Provide the (X, Y) coordinate of the cell's center where the given text is located.  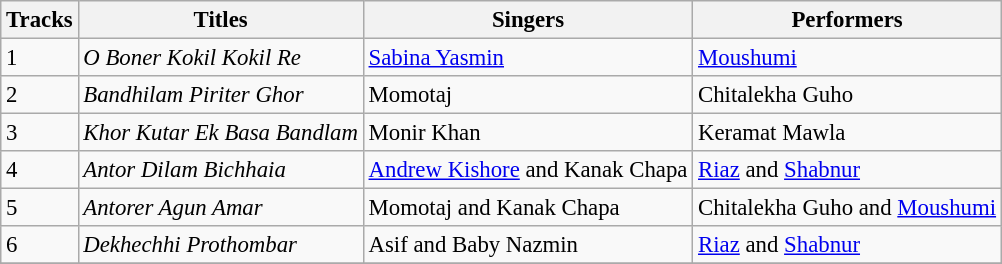
Titles (220, 20)
1 (40, 58)
4 (40, 170)
Dekhechhi Prothombar (220, 245)
Sabina Yasmin (528, 58)
Bandhilam Piriter Ghor (220, 95)
Singers (528, 20)
5 (40, 208)
Moushumi (848, 58)
Performers (848, 20)
O Boner Kokil Kokil Re (220, 58)
Chitalekha Guho (848, 95)
Momotaj and Kanak Chapa (528, 208)
Momotaj (528, 95)
2 (40, 95)
3 (40, 133)
Andrew Kishore and Kanak Chapa (528, 170)
Keramat Mawla (848, 133)
Monir Khan (528, 133)
Khor Kutar Ek Basa Bandlam (220, 133)
6 (40, 245)
Chitalekha Guho and Moushumi (848, 208)
Asif and Baby Nazmin (528, 245)
Antorer Agun Amar (220, 208)
Antor Dilam Bichhaia (220, 170)
Tracks (40, 20)
